Locate the cell with the specified text and output its [X, Y] center coordinate. 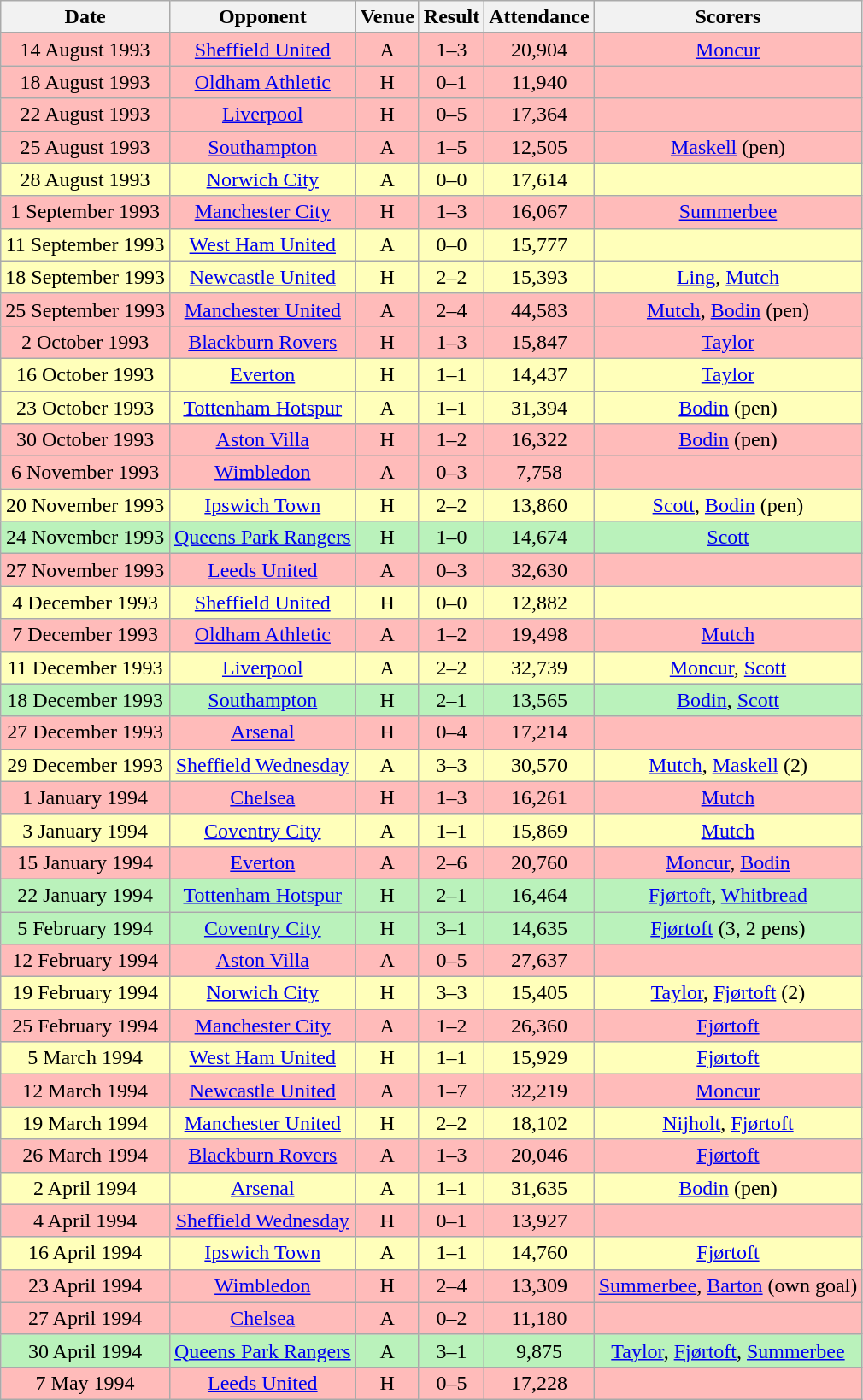
18 December 1993 [85, 700]
16,067 [539, 212]
14,760 [539, 1253]
1 September 1993 [85, 212]
Result [451, 17]
Summerbee, Barton (own goal) [728, 1285]
Date [85, 17]
Mutch, Maskell (2) [728, 765]
11,180 [539, 1318]
16,261 [539, 797]
Fjørtoft (3, 2 pens) [728, 927]
6 November 1993 [85, 473]
23 October 1993 [85, 408]
Attendance [539, 17]
7,758 [539, 473]
31,635 [539, 1188]
15,405 [539, 993]
Scorers [728, 17]
11 December 1993 [85, 668]
1 January 1994 [85, 797]
Mutch, Bodin (pen) [728, 309]
15,929 [539, 1058]
14 August 1993 [85, 50]
12,505 [539, 147]
Opponent [262, 17]
27,637 [539, 961]
17,214 [539, 732]
20,760 [539, 862]
32,219 [539, 1091]
19 March 1994 [85, 1123]
12 March 1994 [85, 1091]
Scott [728, 538]
Ling, Mutch [728, 277]
17,364 [539, 115]
30,570 [539, 765]
7 December 1993 [85, 635]
13,860 [539, 505]
24 November 1993 [85, 538]
13,927 [539, 1221]
13,565 [539, 700]
26,360 [539, 1026]
44,583 [539, 309]
27 November 1993 [85, 570]
16 April 1994 [85, 1253]
20,046 [539, 1156]
15,393 [539, 277]
0–2 [451, 1318]
22 January 1994 [85, 895]
15,777 [539, 244]
12,882 [539, 603]
Nijholt, Fjørtoft [728, 1123]
28 August 1993 [85, 179]
Moncur, Bodin [728, 862]
Taylor, Fjørtoft (2) [728, 993]
20 November 1993 [85, 505]
26 March 1994 [85, 1156]
25 February 1994 [85, 1026]
31,394 [539, 408]
32,739 [539, 668]
Venue [387, 17]
32,630 [539, 570]
12 February 1994 [85, 961]
4 April 1994 [85, 1221]
17,614 [539, 179]
14,437 [539, 374]
11,940 [539, 82]
1–5 [451, 147]
2 April 1994 [85, 1188]
9,875 [539, 1350]
27 April 1994 [85, 1318]
18 September 1993 [85, 277]
18 August 1993 [85, 82]
16,464 [539, 895]
19 February 1994 [85, 993]
22 August 1993 [85, 115]
27 December 1993 [85, 732]
2 October 1993 [85, 342]
1–0 [451, 538]
15,869 [539, 830]
14,635 [539, 927]
2–6 [451, 862]
25 September 1993 [85, 309]
16,322 [539, 440]
15 January 1994 [85, 862]
7 May 1994 [85, 1383]
1–7 [451, 1091]
Scott, Bodin (pen) [728, 505]
18,102 [539, 1123]
Bodin, Scott [728, 700]
30 April 1994 [85, 1350]
3 January 1994 [85, 830]
15,847 [539, 342]
Taylor, Fjørtoft, Summerbee [728, 1350]
Maskell (pen) [728, 147]
17,228 [539, 1383]
23 April 1994 [85, 1285]
13,309 [539, 1285]
29 December 1993 [85, 765]
Summerbee [728, 212]
11 September 1993 [85, 244]
19,498 [539, 635]
30 October 1993 [85, 440]
4 December 1993 [85, 603]
5 February 1994 [85, 927]
5 March 1994 [85, 1058]
0–4 [451, 732]
20,904 [539, 50]
Fjørtoft, Whitbread [728, 895]
Moncur, Scott [728, 668]
16 October 1993 [85, 374]
14,674 [539, 538]
25 August 1993 [85, 147]
